Capture the cell that displays the provided text and extract its [x, y] central coordinate. 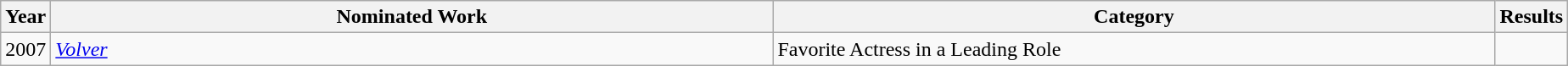
Results [1532, 17]
Year [25, 17]
Volver [412, 49]
Nominated Work [412, 17]
Category [1134, 17]
2007 [25, 49]
Favorite Actress in a Leading Role [1134, 49]
